Return the (X, Y) coordinate for the center point of the cell that contains the specified text.  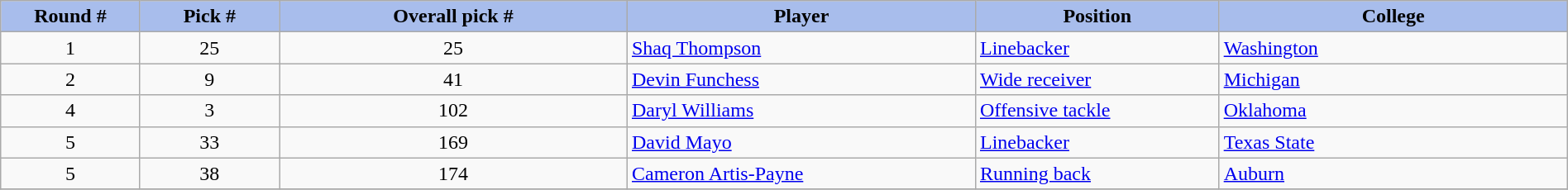
Player (801, 17)
102 (453, 111)
41 (453, 79)
Overall pick # (453, 17)
Oklahoma (1393, 111)
Texas State (1393, 142)
Offensive tackle (1097, 111)
33 (209, 142)
Auburn (1393, 173)
2 (70, 79)
1 (70, 48)
Daryl Williams (801, 111)
9 (209, 79)
169 (453, 142)
College (1393, 17)
Shaq Thompson (801, 48)
Michigan (1393, 79)
Running back (1097, 173)
Position (1097, 17)
David Mayo (801, 142)
Devin Funchess (801, 79)
4 (70, 111)
Round # (70, 17)
3 (209, 111)
Wide receiver (1097, 79)
Washington (1393, 48)
38 (209, 173)
Cameron Artis-Payne (801, 173)
174 (453, 173)
Pick # (209, 17)
